From the cell containing the given text, extract its center point as [X, Y] coordinate. 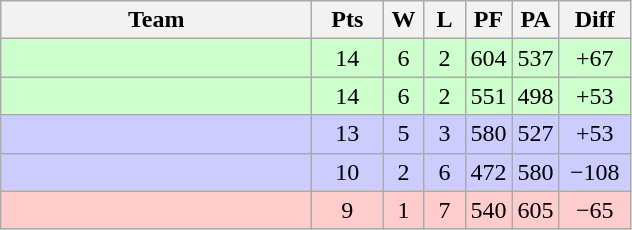
W [404, 20]
537 [536, 58]
1 [404, 210]
Team [156, 20]
9 [348, 210]
498 [536, 96]
Pts [348, 20]
527 [536, 134]
3 [444, 134]
L [444, 20]
+67 [594, 58]
7 [444, 210]
13 [348, 134]
Diff [594, 20]
540 [488, 210]
−65 [594, 210]
5 [404, 134]
551 [488, 96]
10 [348, 172]
604 [488, 58]
472 [488, 172]
PF [488, 20]
−108 [594, 172]
PA [536, 20]
605 [536, 210]
